Extract the [x, y] coordinate from the center of the cell holding the provided text.  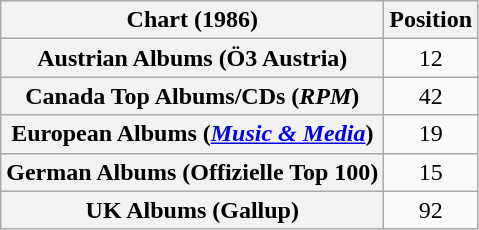
UK Albums (Gallup) [192, 210]
Austrian Albums (Ö3 Austria) [192, 58]
12 [431, 58]
Chart (1986) [192, 20]
15 [431, 172]
19 [431, 134]
German Albums (Offizielle Top 100) [192, 172]
Canada Top Albums/CDs (RPM) [192, 96]
Position [431, 20]
European Albums (Music & Media) [192, 134]
42 [431, 96]
92 [431, 210]
